Determine the (x, y) coordinate at the center of the cell enclosing the given text.  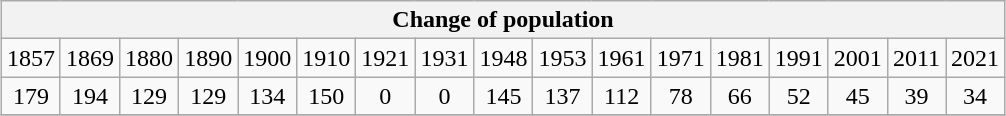
78 (680, 96)
1900 (268, 58)
112 (622, 96)
2021 (976, 58)
39 (916, 96)
1880 (150, 58)
45 (858, 96)
2011 (916, 58)
134 (268, 96)
194 (90, 96)
1890 (208, 58)
1991 (798, 58)
52 (798, 96)
1869 (90, 58)
Change of population (502, 20)
1921 (386, 58)
1857 (30, 58)
137 (562, 96)
1948 (504, 58)
1910 (326, 58)
1981 (740, 58)
179 (30, 96)
34 (976, 96)
1953 (562, 58)
1971 (680, 58)
145 (504, 96)
150 (326, 96)
66 (740, 96)
1961 (622, 58)
2001 (858, 58)
1931 (444, 58)
